Output the (X, Y) coordinate of the center of the cell containing the given text.  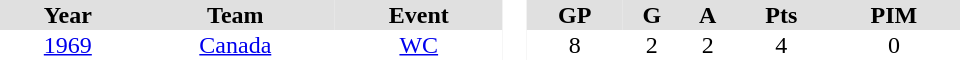
4 (782, 45)
GP (574, 15)
G (652, 15)
0 (894, 45)
A (708, 15)
Pts (782, 15)
Event (419, 15)
Canada (236, 45)
1969 (68, 45)
Year (68, 15)
Team (236, 15)
PIM (894, 15)
WC (419, 45)
8 (574, 45)
